Output the (X, Y) coordinate of the center of the cell containing the given text.  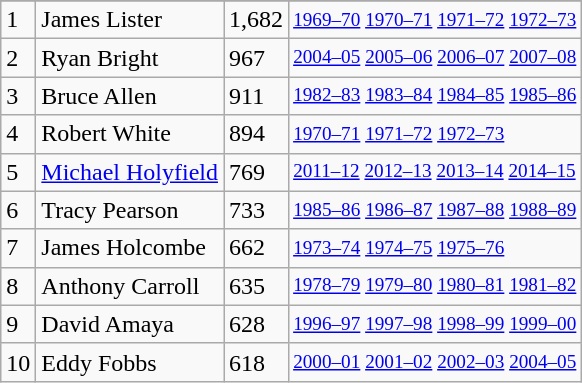
1969–70 1970–71 1971–72 1972–73 (435, 20)
1978–79 1979–80 1980–81 1981–82 (435, 286)
James Holcombe (130, 248)
Tracy Pearson (130, 210)
James Lister (130, 20)
894 (256, 134)
7 (18, 248)
1996–97 1997–98 1998–99 1999–00 (435, 324)
Michael Holyfield (130, 172)
1970–71 1971–72 1972–73 (435, 134)
3 (18, 96)
Robert White (130, 134)
1973–74 1974–75 1975–76 (435, 248)
911 (256, 96)
618 (256, 362)
1,682 (256, 20)
6 (18, 210)
5 (18, 172)
Anthony Carroll (130, 286)
10 (18, 362)
1985–86 1986–87 1987–88 1988–89 (435, 210)
733 (256, 210)
1 (18, 20)
2000–01 2001–02 2002–03 2004–05 (435, 362)
Bruce Allen (130, 96)
9 (18, 324)
967 (256, 58)
635 (256, 286)
4 (18, 134)
2011–12 2012–13 2013–14 2014–15 (435, 172)
2 (18, 58)
8 (18, 286)
628 (256, 324)
1982–83 1983–84 1984–85 1985–86 (435, 96)
662 (256, 248)
2004–05 2005–06 2006–07 2007–08 (435, 58)
769 (256, 172)
Ryan Bright (130, 58)
David Amaya (130, 324)
Eddy Fobbs (130, 362)
